Scan for the cell matching the given text and deliver its (x, y) coordinate at center. 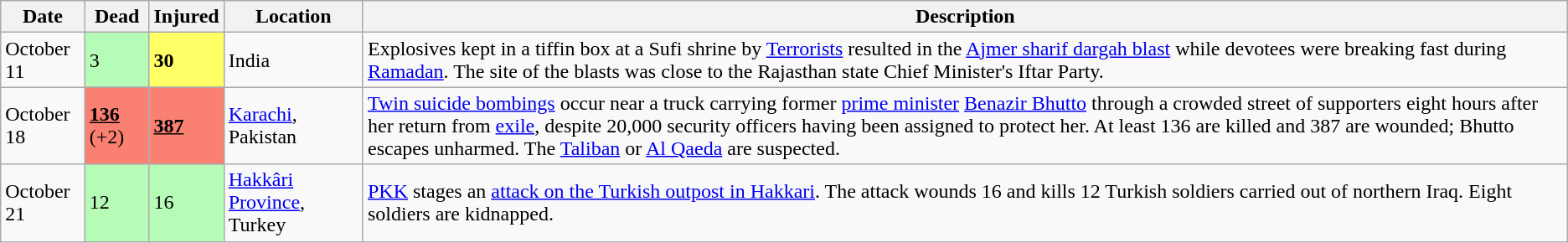
Dead (117, 17)
Description (965, 17)
387 (186, 126)
October 21 (44, 203)
India (293, 60)
12 (117, 203)
3 (117, 60)
October 18 (44, 126)
Hakkâri Province, Turkey (293, 203)
136 (+2) (117, 126)
Date (44, 17)
October 11 (44, 60)
30 (186, 60)
Karachi, Pakistan (293, 126)
Injured (186, 17)
Location (293, 17)
16 (186, 203)
